Provide the [x, y] coordinate of the cell's center where the given text is located.  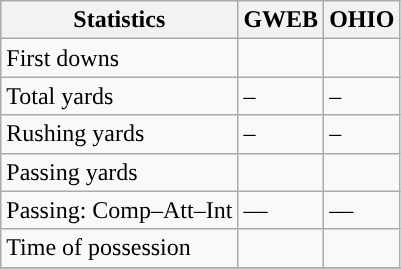
Statistics [120, 20]
Passing yards [120, 172]
Total yards [120, 96]
GWEB [281, 20]
First downs [120, 58]
Rushing yards [120, 134]
OHIO [362, 20]
Time of possession [120, 248]
Passing: Comp–Att–Int [120, 210]
